Extract the [X, Y] coordinate from the center of the cell holding the provided text.  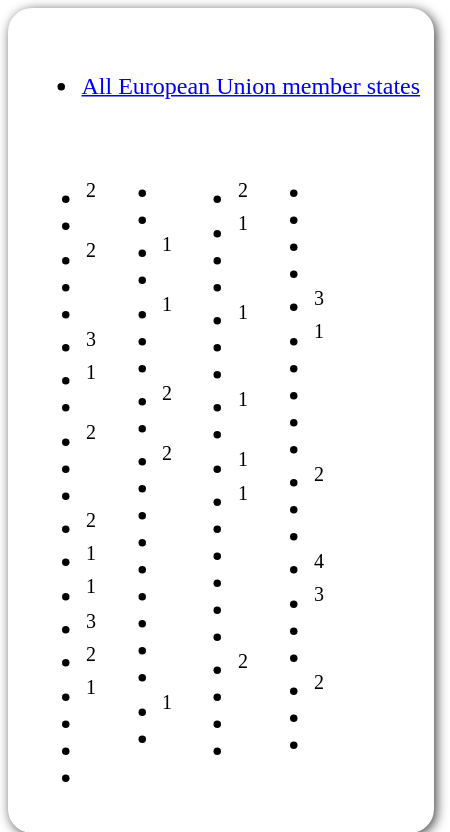
2111112 [214, 470]
312432 [290, 470]
11221 [138, 470]
22312211321 [60, 470]
All European Union member states 22312211321 11221 2111112 312432 [221, 420]
